Identify which cell holds the provided text, then report its [X, Y] central coordinate. 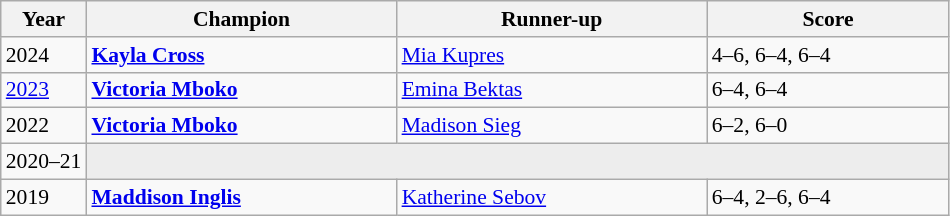
6–4, 2–6, 6–4 [828, 197]
Mia Kupres [552, 55]
6–4, 6–4 [828, 90]
2020–21 [44, 162]
4–6, 6–4, 6–4 [828, 55]
2023 [44, 90]
2022 [44, 126]
Champion [241, 19]
Score [828, 19]
2024 [44, 55]
Katherine Sebov [552, 197]
6–2, 6–0 [828, 126]
Kayla Cross [241, 55]
Runner-up [552, 19]
Year [44, 19]
Emina Bektas [552, 90]
Maddison Inglis [241, 197]
2019 [44, 197]
Madison Sieg [552, 126]
